Output the [X, Y] coordinate of the center of the cell containing the given text.  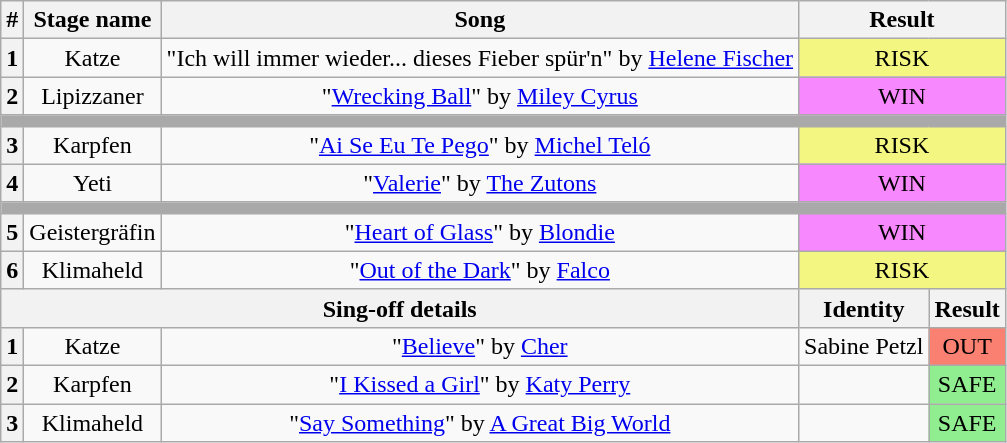
# [12, 20]
Stage name [92, 20]
5 [12, 232]
"Ich will immer wieder... dieses Fieber spür'n" by Helene Fischer [480, 58]
Lipizzaner [92, 96]
OUT [967, 346]
"Ai Se Eu Te Pego" by Michel Teló [480, 145]
4 [12, 183]
"Valerie" by The Zutons [480, 183]
Yeti [92, 183]
Identity [864, 308]
Song [480, 20]
Geistergräfin [92, 232]
"Say Something" by A Great Big World [480, 423]
"Out of the Dark" by Falco [480, 270]
"Wrecking Ball" by Miley Cyrus [480, 96]
Sing-off details [400, 308]
6 [12, 270]
"Heart of Glass" by Blondie [480, 232]
"Believe" by Cher [480, 346]
Sabine Petzl [864, 346]
"I Kissed a Girl" by Katy Perry [480, 384]
